Capture the cell that displays the provided text and extract its (X, Y) central coordinate. 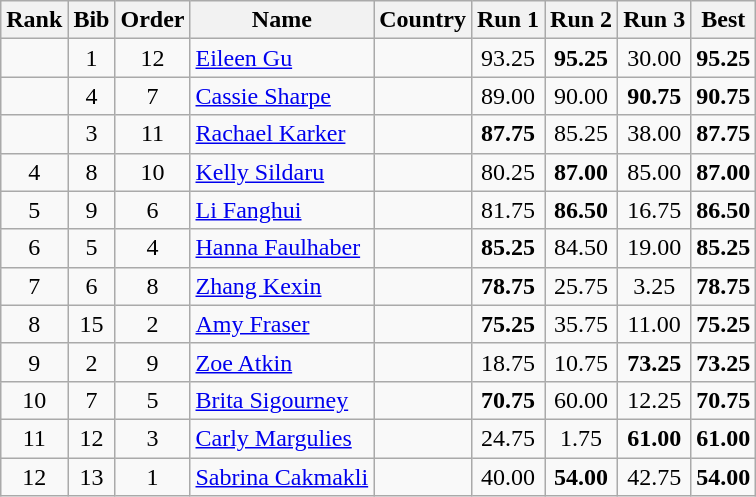
Run 2 (582, 20)
Run 3 (654, 20)
13 (92, 477)
Run 1 (508, 20)
16.75 (654, 210)
Amy Fraser (282, 324)
Brita Sigourney (282, 400)
10.75 (582, 362)
1.75 (582, 438)
89.00 (508, 96)
81.75 (508, 210)
Zoe Atkin (282, 362)
93.25 (508, 58)
Li Fanghui (282, 210)
25.75 (582, 286)
40.00 (508, 477)
19.00 (654, 248)
15 (92, 324)
Order (152, 20)
Bib (92, 20)
84.50 (582, 248)
Best (724, 20)
35.75 (582, 324)
Rachael Karker (282, 134)
18.75 (508, 362)
12.25 (654, 400)
3.25 (654, 286)
Carly Margulies (282, 438)
42.75 (654, 477)
30.00 (654, 58)
Zhang Kexin (282, 286)
90.00 (582, 96)
Hanna Faulhaber (282, 248)
80.25 (508, 172)
Kelly Sildaru (282, 172)
24.75 (508, 438)
Name (282, 20)
38.00 (654, 134)
Eileen Gu (282, 58)
85.00 (654, 172)
Rank (34, 20)
Country (423, 20)
Cassie Sharpe (282, 96)
11.00 (654, 324)
60.00 (582, 400)
Sabrina Cakmakli (282, 477)
